Scan for the cell matching the given text and deliver its [x, y] coordinate at center. 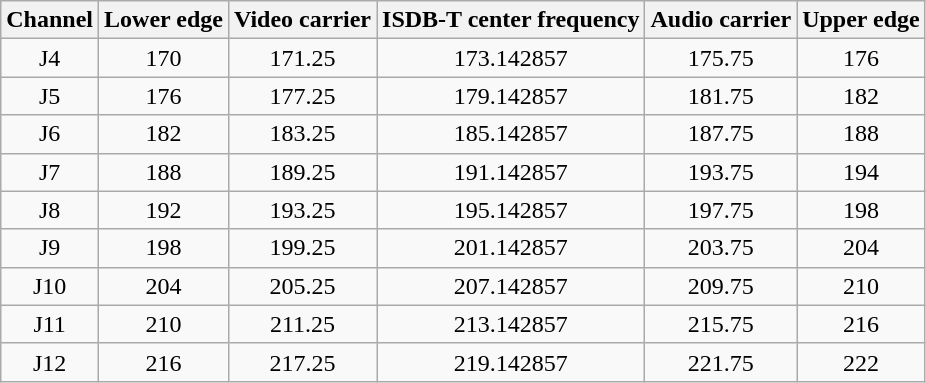
185.142857 [511, 134]
222 [862, 362]
J9 [50, 248]
203.75 [721, 248]
177.25 [302, 96]
ISDB-T center frequency [511, 20]
181.75 [721, 96]
J7 [50, 172]
183.25 [302, 134]
197.75 [721, 210]
201.142857 [511, 248]
221.75 [721, 362]
Audio carrier [721, 20]
J6 [50, 134]
209.75 [721, 286]
194 [862, 172]
Lower edge [164, 20]
J12 [50, 362]
179.142857 [511, 96]
J10 [50, 286]
215.75 [721, 324]
187.75 [721, 134]
J11 [50, 324]
Video carrier [302, 20]
213.142857 [511, 324]
219.142857 [511, 362]
170 [164, 58]
191.142857 [511, 172]
173.142857 [511, 58]
J8 [50, 210]
Channel [50, 20]
175.75 [721, 58]
Upper edge [862, 20]
199.25 [302, 248]
205.25 [302, 286]
211.25 [302, 324]
171.25 [302, 58]
195.142857 [511, 210]
192 [164, 210]
J5 [50, 96]
J4 [50, 58]
193.75 [721, 172]
189.25 [302, 172]
217.25 [302, 362]
193.25 [302, 210]
207.142857 [511, 286]
